For the text-containing cell, return its midpoint in [X, Y] coordinate format. 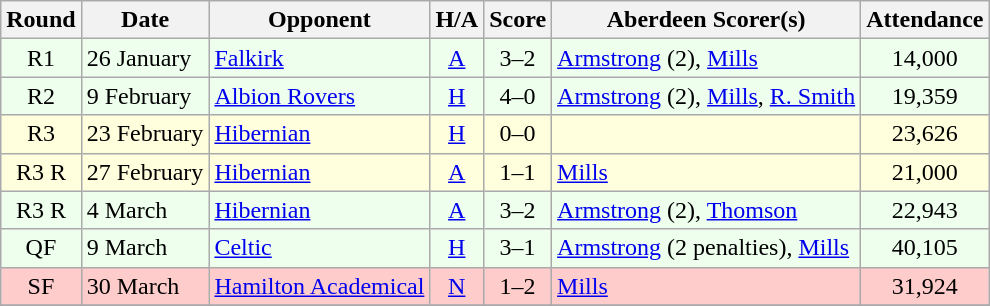
0–0 [518, 134]
30 March [145, 286]
R2 [41, 96]
Opponent [320, 20]
N [457, 286]
Round [41, 20]
Hamilton Academical [320, 286]
31,924 [925, 286]
Date [145, 20]
27 February [145, 172]
21,000 [925, 172]
1–1 [518, 172]
Falkirk [320, 58]
19,359 [925, 96]
R1 [41, 58]
Armstrong (2), Mills [706, 58]
40,105 [925, 248]
R3 [41, 134]
1–2 [518, 286]
4 March [145, 210]
26 January [145, 58]
Armstrong (2 penalties), Mills [706, 248]
3–1 [518, 248]
Armstrong (2), Mills, R. Smith [706, 96]
Score [518, 20]
9 February [145, 96]
14,000 [925, 58]
Armstrong (2), Thomson [706, 210]
Albion Rovers [320, 96]
Attendance [925, 20]
Aberdeen Scorer(s) [706, 20]
23,626 [925, 134]
9 March [145, 248]
Celtic [320, 248]
23 February [145, 134]
22,943 [925, 210]
SF [41, 286]
4–0 [518, 96]
H/A [457, 20]
QF [41, 248]
